Detect which cell encompasses the target text, then output its (X, Y) center coordinate. 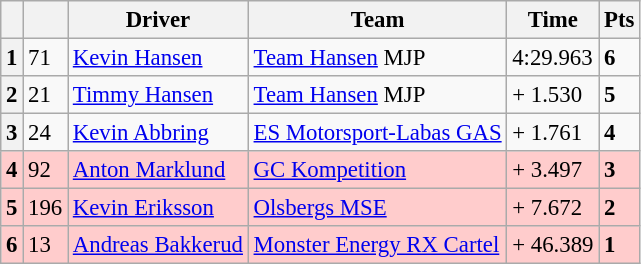
Time (553, 20)
Anton Marklund (158, 170)
Andreas Bakkerud (158, 245)
13 (46, 245)
Timmy Hansen (158, 95)
92 (46, 170)
Kevin Hansen (158, 58)
4:29.963 (553, 58)
21 (46, 95)
Monster Energy RX Cartel (378, 245)
Driver (158, 20)
196 (46, 208)
ES Motorsport-Labas GAS (378, 133)
+ 7.672 (553, 208)
Kevin Abbring (158, 133)
Pts (620, 20)
71 (46, 58)
24 (46, 133)
+ 46.389 (553, 245)
+ 3.497 (553, 170)
Kevin Eriksson (158, 208)
+ 1.530 (553, 95)
GC Kompetition (378, 170)
Team (378, 20)
+ 1.761 (553, 133)
Olsbergs MSE (378, 208)
